Find where the given text appears and provide that cell's center as (x, y) coordinate. 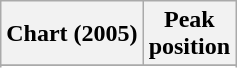
Chart (2005) (72, 34)
Peakposition (189, 34)
